Return (X, Y) of the center of cell containing provided text 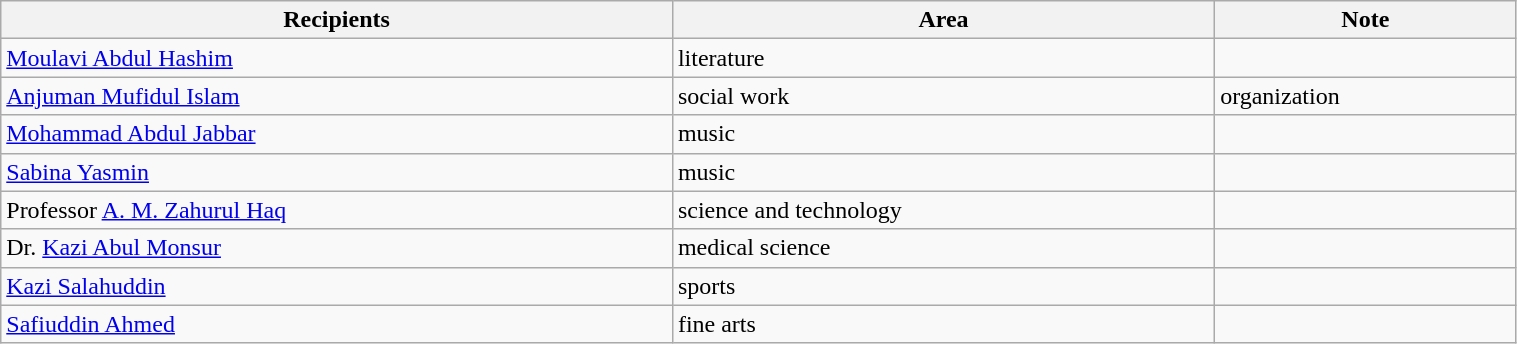
Dr. Kazi Abul Monsur (337, 248)
Mohammad Abdul Jabbar (337, 134)
organization (1366, 96)
Professor A. M. Zahurul Haq (337, 210)
fine arts (943, 324)
Moulavi Abdul Hashim (337, 58)
Area (943, 20)
literature (943, 58)
Anjuman Mufidul Islam (337, 96)
Sabina Yasmin (337, 172)
science and technology (943, 210)
Kazi Salahuddin (337, 286)
Safiuddin Ahmed (337, 324)
sports (943, 286)
Note (1366, 20)
medical science (943, 248)
social work (943, 96)
Recipients (337, 20)
